Provide the [x, y] coordinate of the cell's center where the given text is located.  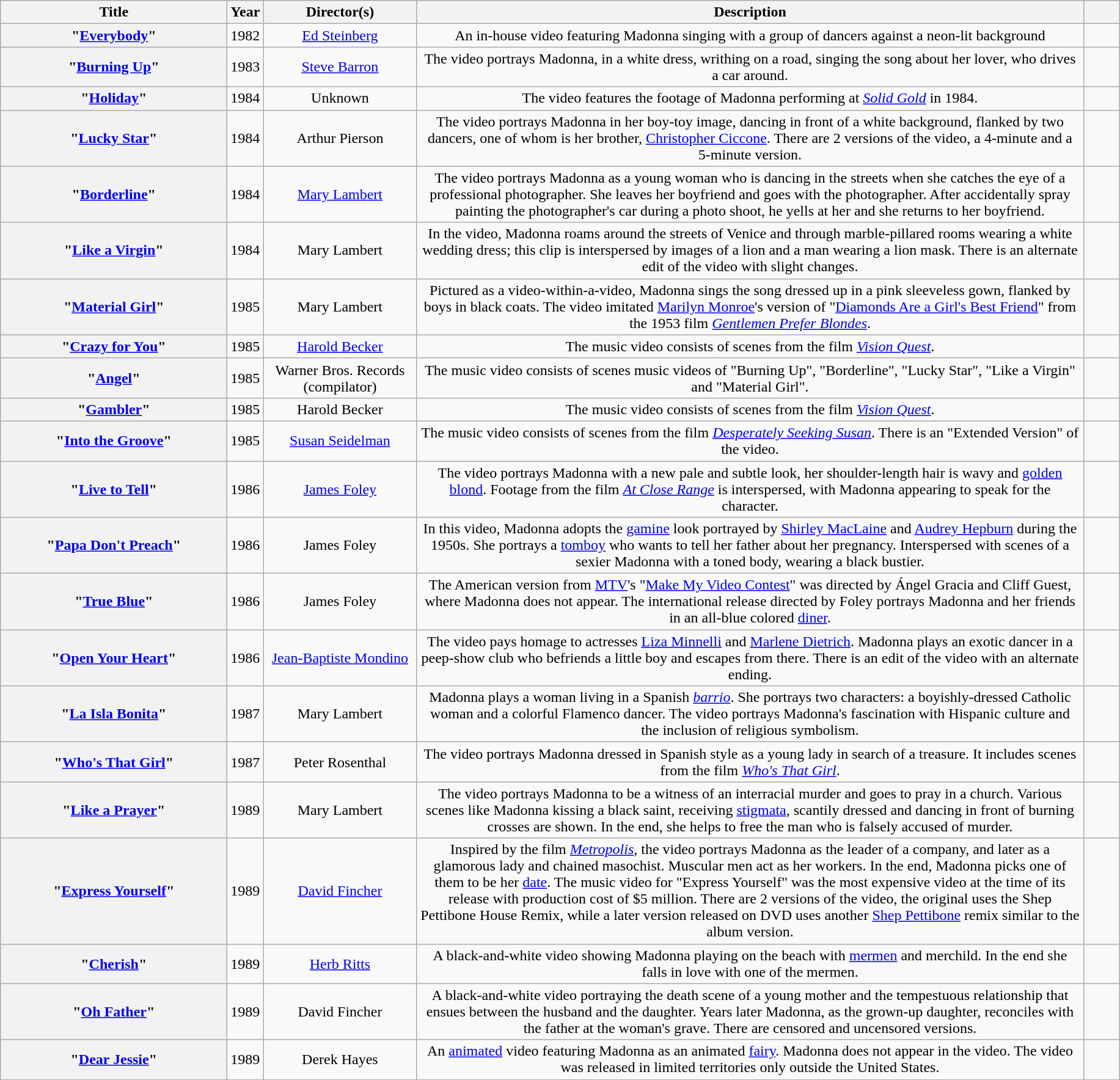
"Crazy for You" [114, 346]
Description [750, 12]
"Gambler" [114, 409]
"Dear Jessie" [114, 1059]
Arthur Pierson [340, 138]
"Like a Prayer" [114, 810]
"True Blue" [114, 602]
"Open Your Heart" [114, 658]
The video portrays Madonna, in a white dress, writhing on a road, singing the song about her lover, who drives a car around. [750, 67]
Jean-Baptiste Mondino [340, 658]
The video portrays Madonna dressed in Spanish style as a young lady in search of a treasure. It includes scenes from the film Who's That Girl. [750, 762]
"Who's That Girl" [114, 762]
1982 [246, 35]
The music video consists of scenes from the film Desperately Seeking Susan. There is an "Extended Version" of the video. [750, 441]
"Cherish" [114, 964]
Unknown [340, 98]
Susan Seidelman [340, 441]
"Lucky Star" [114, 138]
"Like a Virgin" [114, 250]
"Everybody" [114, 35]
Derek Hayes [340, 1059]
"Angel" [114, 378]
Warner Bros. Records (compilator) [340, 378]
Herb Ritts [340, 964]
"Oh Father" [114, 1012]
"Burning Up" [114, 67]
"Into the Groove" [114, 441]
The video features the footage of Madonna performing at Solid Gold in 1984. [750, 98]
"La Isla Bonita" [114, 714]
Peter Rosenthal [340, 762]
"Papa Don't Preach" [114, 545]
Steve Barron [340, 67]
Ed Steinberg [340, 35]
"Holiday" [114, 98]
"Express Yourself" [114, 891]
A black-and-white video showing Madonna playing on the beach with mermen and merchild. In the end she falls in love with one of the mermen. [750, 964]
1983 [246, 67]
Year [246, 12]
Director(s) [340, 12]
Title [114, 12]
"Material Girl" [114, 307]
An in-house video featuring Madonna singing with a group of dancers against a neon-lit background [750, 35]
"Borderline" [114, 194]
The music video consists of scenes music videos of "Burning Up", "Borderline", "Lucky Star", "Like a Virgin" and "Material Girl". [750, 378]
"Live to Tell" [114, 489]
